Locate the cell with the specified text and output its [X, Y] center coordinate. 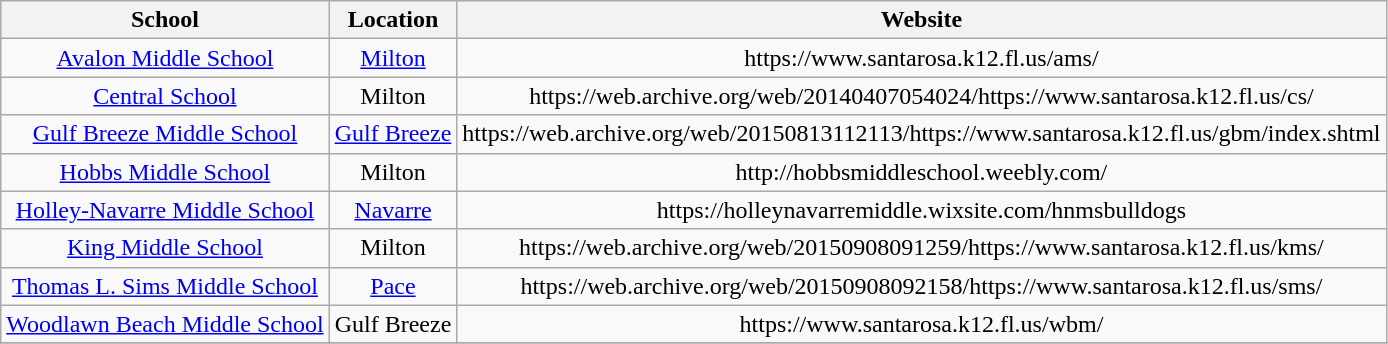
https://web.archive.org/web/20150908091259/https://www.santarosa.k12.fl.us/kms/ [922, 248]
https://www.santarosa.k12.fl.us/wbm/ [922, 324]
Pace [393, 286]
https://web.archive.org/web/20140407054024/https://www.santarosa.k12.fl.us/cs/ [922, 96]
Hobbs Middle School [165, 172]
Gulf Breeze Middle School [165, 134]
Website [922, 20]
Navarre [393, 210]
http://hobbsmiddleschool.weebly.com/ [922, 172]
https://holleynavarremiddle.wixsite.com/hnmsbulldogs [922, 210]
https://web.archive.org/web/20150908092158/https://www.santarosa.k12.fl.us/sms/ [922, 286]
Avalon Middle School [165, 58]
https://www.santarosa.k12.fl.us/ams/ [922, 58]
King Middle School [165, 248]
Central School [165, 96]
Thomas L. Sims Middle School [165, 286]
Holley-Navarre Middle School [165, 210]
Location [393, 20]
Woodlawn Beach Middle School [165, 324]
https://web.archive.org/web/20150813112113/https://www.santarosa.k12.fl.us/gbm/index.shtml [922, 134]
School [165, 20]
